Return [x, y] of the center of cell containing provided text 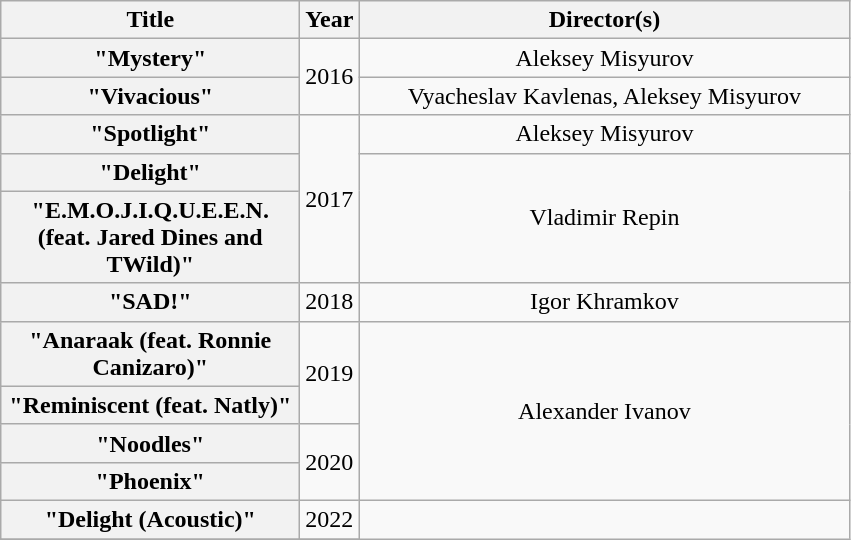
"Phoenix" [150, 481]
"Reminiscent (feat. Natly)" [150, 405]
2019 [330, 372]
"Delight (Acoustic)" [150, 519]
Vyacheslav Kavlenas, Aleksey Misyurov [604, 96]
Vladimir Repin [604, 218]
2016 [330, 77]
2017 [330, 199]
Igor Khramkov [604, 302]
2022 [330, 519]
"Vivacious" [150, 96]
Alexander Ivanov [604, 410]
Director(s) [604, 20]
"E.M.O.J.I.Q.U.E.E.N. (feat. Jared Dines and TWild)" [150, 237]
"Noodles" [150, 443]
"Mystery" [150, 58]
"SAD!" [150, 302]
"Anaraak (feat. Ronnie Canizaro)" [150, 354]
Title [150, 20]
"Spotlight" [150, 134]
Year [330, 20]
2018 [330, 302]
2020 [330, 462]
"Delight" [150, 172]
